Return the (x, y) coordinate for the center point of the cell that contains the specified text.  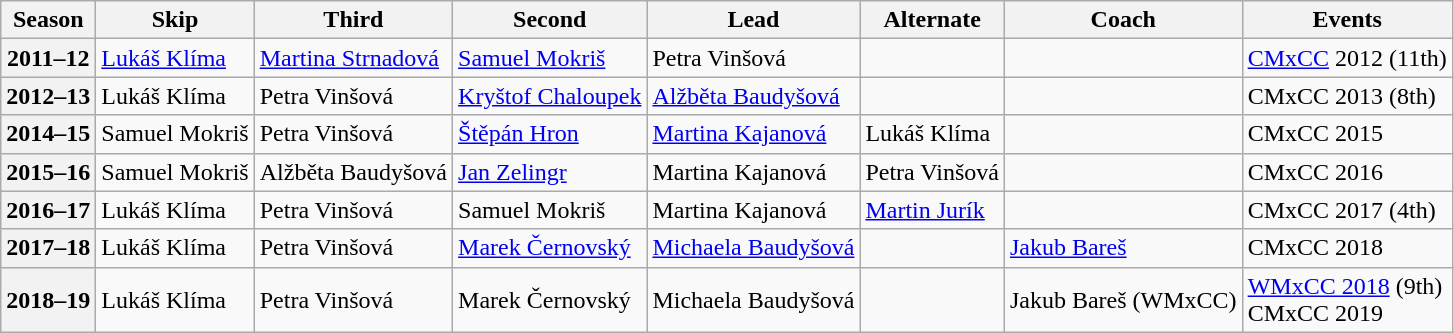
Jakub Bareš (1123, 248)
Jan Zelingr (550, 172)
Alternate (932, 20)
2018–19 (48, 300)
CMxCC 2018 (1347, 248)
2011–12 (48, 58)
Jakub Bareš (WMxCC) (1123, 300)
2016–17 (48, 210)
CMxCC 2017 (4th) (1347, 210)
Third (353, 20)
CMxCC 2012 (11th) (1347, 58)
Events (1347, 20)
Martina Strnadová (353, 58)
Kryštof Chaloupek (550, 96)
Lead (754, 20)
Skip (175, 20)
Martin Jurík (932, 210)
2015–16 (48, 172)
CMxCC 2015 (1347, 134)
Second (550, 20)
CMxCC 2016 (1347, 172)
Coach (1123, 20)
WMxCC 2018 (9th)CMxCC 2019 (1347, 300)
2014–15 (48, 134)
Štěpán Hron (550, 134)
Season (48, 20)
2012–13 (48, 96)
2017–18 (48, 248)
CMxCC 2013 (8th) (1347, 96)
